Extract the [x, y] coordinate from the center of the cell holding the provided text.  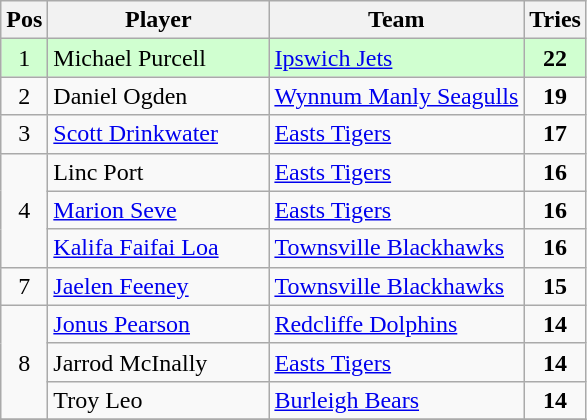
Team [396, 20]
Player [158, 20]
Jonus Pearson [158, 324]
19 [556, 96]
3 [24, 134]
1 [24, 58]
Burleigh Bears [396, 400]
Marion Seve [158, 210]
15 [556, 286]
8 [24, 362]
Troy Leo [158, 400]
Pos [24, 20]
Kalifa Faifai Loa [158, 248]
Tries [556, 20]
Jaelen Feeney [158, 286]
Redcliffe Dolphins [396, 324]
2 [24, 96]
4 [24, 210]
Jarrod McInally [158, 362]
Wynnum Manly Seagulls [396, 96]
22 [556, 58]
Linc Port [158, 172]
7 [24, 286]
Daniel Ogden [158, 96]
17 [556, 134]
Ipswich Jets [396, 58]
Scott Drinkwater [158, 134]
Michael Purcell [158, 58]
